Extract the (X, Y) coordinate from the center of the cell holding the provided text.  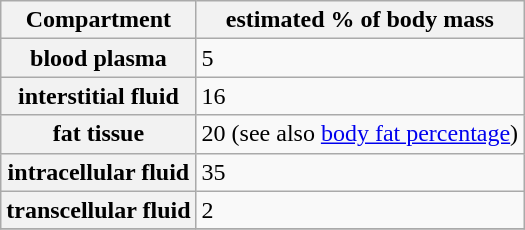
35 (360, 172)
intracellular fluid (98, 172)
5 (360, 58)
transcellular fluid (98, 210)
2 (360, 210)
fat tissue (98, 134)
20 (see also body fat percentage) (360, 134)
interstitial fluid (98, 96)
blood plasma (98, 58)
16 (360, 96)
Compartment (98, 20)
estimated % of body mass (360, 20)
